Return (X, Y) of the center of cell containing provided text 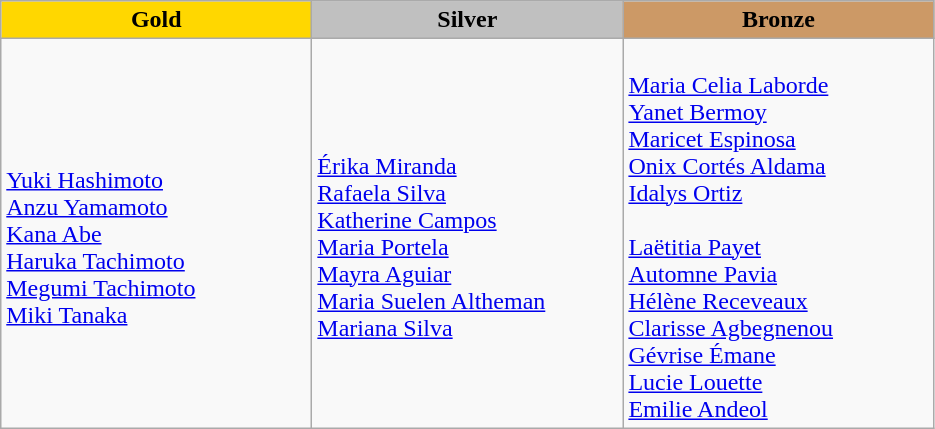
Silver (468, 20)
Yuki HashimotoAnzu YamamotoKana AbeHaruka TachimotoMegumi TachimotoMiki Tanaka (156, 234)
Érika MirandaRafaela SilvaKatherine CamposMaria PortelaMayra AguiarMaria Suelen AlthemanMariana Silva (468, 234)
Gold (156, 20)
Bronze (778, 20)
